For the text-containing cell, return its midpoint in (x, y) coordinate format. 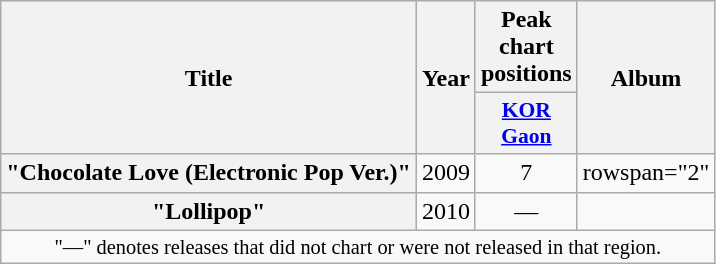
Year (446, 78)
Peak chart positions (526, 47)
2010 (446, 211)
KORGaon (526, 124)
"Chocolate Love (Electronic Pop Ver.)" (209, 173)
— (526, 211)
"Lollipop" (209, 211)
7 (526, 173)
Title (209, 78)
"—" denotes releases that did not chart or were not released in that region. (358, 247)
Album (646, 78)
rowspan="2" (646, 173)
2009 (446, 173)
